Scan for the cell matching the given text and deliver its [x, y] coordinate at center. 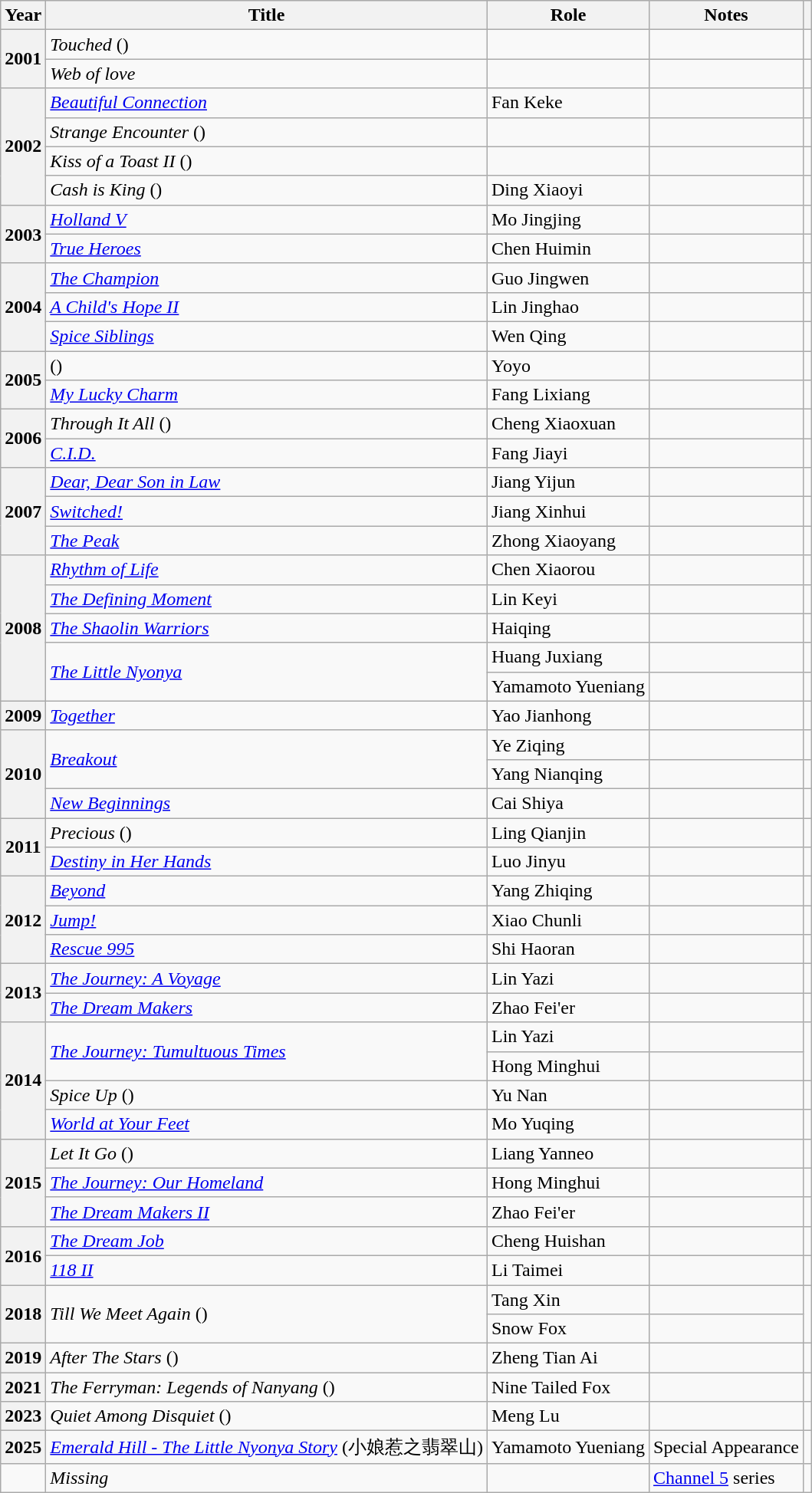
Beyond [267, 891]
2003 [23, 234]
2013 [23, 993]
A Child's Hope II [267, 307]
Precious () [267, 832]
The Journey: Tumultuous Times [267, 1051]
Yu Nan [567, 1095]
Through It All () [267, 424]
2001 [23, 59]
Ding Xiaoyi [567, 190]
Mo Jingjing [567, 219]
2008 [23, 628]
Yao Jianhong [567, 715]
Let It Go () [267, 1153]
Shi Haoran [567, 949]
Missing [267, 1478]
The Champion [267, 278]
2023 [23, 1416]
2012 [23, 920]
The Shaolin Warriors [267, 628]
After The Stars () [267, 1358]
Cheng Huishan [567, 1241]
New Beginnings [267, 803]
Fang Jiayi [567, 453]
Zheng Tian Ai [567, 1358]
2010 [23, 774]
The Ferryman: Legends of Nanyang () [267, 1387]
Jump! [267, 920]
2009 [23, 715]
Nine Tailed Fox [567, 1387]
Tang Xin [567, 1300]
Rhythm of Life [267, 570]
Zhong Xiaoyang [567, 541]
Touched () [267, 44]
2006 [23, 439]
Notes [727, 15]
Liang Yanneo [567, 1153]
Yang Nianqing [567, 774]
2011 [23, 847]
The Dream Job [267, 1241]
Dear, Dear Son in Law [267, 482]
Mo Yuqing [567, 1124]
Guo Jingwen [567, 278]
Fan Keke [567, 103]
Breakout [267, 759]
Strange Encounter () [267, 132]
Channel 5 series [727, 1478]
Cai Shiya [567, 803]
Till We Meet Again () [267, 1314]
Haiqing [567, 628]
Year [23, 15]
Web of love [267, 74]
Yoyo [567, 366]
Xiao Chunli [567, 920]
Title [267, 15]
Jiang Yijun [567, 482]
Special Appearance [727, 1448]
Role [567, 15]
World at Your Feet [267, 1124]
Lin Keyi [567, 599]
The Journey: A Voyage [267, 978]
The Journey: Our Homeland [267, 1182]
118 II [267, 1270]
2016 [23, 1255]
Destiny in Her Hands [267, 862]
Emerald Hill - The Little Nyonya Story (小娘惹之翡翠山) [267, 1448]
Lin Jinghao [567, 307]
Huang Juxiang [567, 657]
The Peak [267, 541]
2005 [23, 380]
Jiang Xinhui [567, 511]
Kiss of a Toast II () [267, 161]
Snow Fox [567, 1329]
Quiet Among Disquiet () [267, 1416]
2004 [23, 307]
Meng Lu [567, 1416]
The Dream Makers II [267, 1212]
2019 [23, 1358]
The Defining Moment [267, 599]
Spice Siblings [267, 336]
My Lucky Charm [267, 395]
Cash is King () [267, 190]
2018 [23, 1314]
() [267, 366]
True Heroes [267, 248]
Together [267, 715]
Beautiful Connection [267, 103]
Ye Ziqing [567, 745]
Chen Huimin [567, 248]
2014 [23, 1080]
2007 [23, 511]
Li Taimei [567, 1270]
Spice Up () [267, 1095]
Ling Qianjin [567, 832]
The Little Nyonya [267, 672]
Holland V [267, 219]
The Dream Makers [267, 1008]
Chen Xiaorou [567, 570]
Switched! [267, 511]
Cheng Xiaoxuan [567, 424]
C.I.D. [267, 453]
2002 [23, 146]
Yang Zhiqing [567, 891]
2015 [23, 1182]
Wen Qing [567, 336]
2021 [23, 1387]
Rescue 995 [267, 949]
Luo Jinyu [567, 862]
2025 [23, 1448]
Fang Lixiang [567, 395]
